Identify which cell holds the provided text, then report its (X, Y) central coordinate. 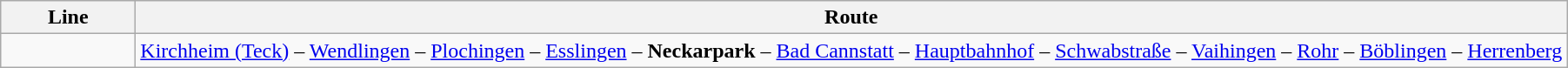
Route (851, 17)
Line (68, 17)
